Determine the [X, Y] coordinate at the center of the cell enclosing the given text.  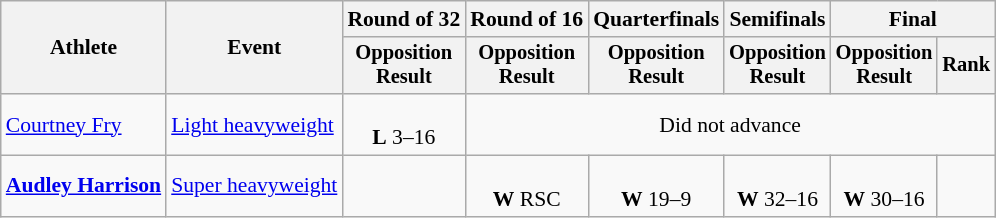
Courtney Fry [84, 124]
Round of 32 [404, 19]
Super heavyweight [254, 186]
Did not advance [730, 124]
L 3–16 [404, 124]
W 32–16 [778, 186]
W 30–16 [884, 186]
W RSC [526, 186]
Round of 16 [526, 19]
W 19–9 [656, 186]
Audley Harrison [84, 186]
Event [254, 48]
Light heavyweight [254, 124]
Quarterfinals [656, 19]
Final [913, 19]
Rank [966, 66]
Athlete [84, 48]
Semifinals [778, 19]
